For the text-containing cell, return its midpoint in (x, y) coordinate format. 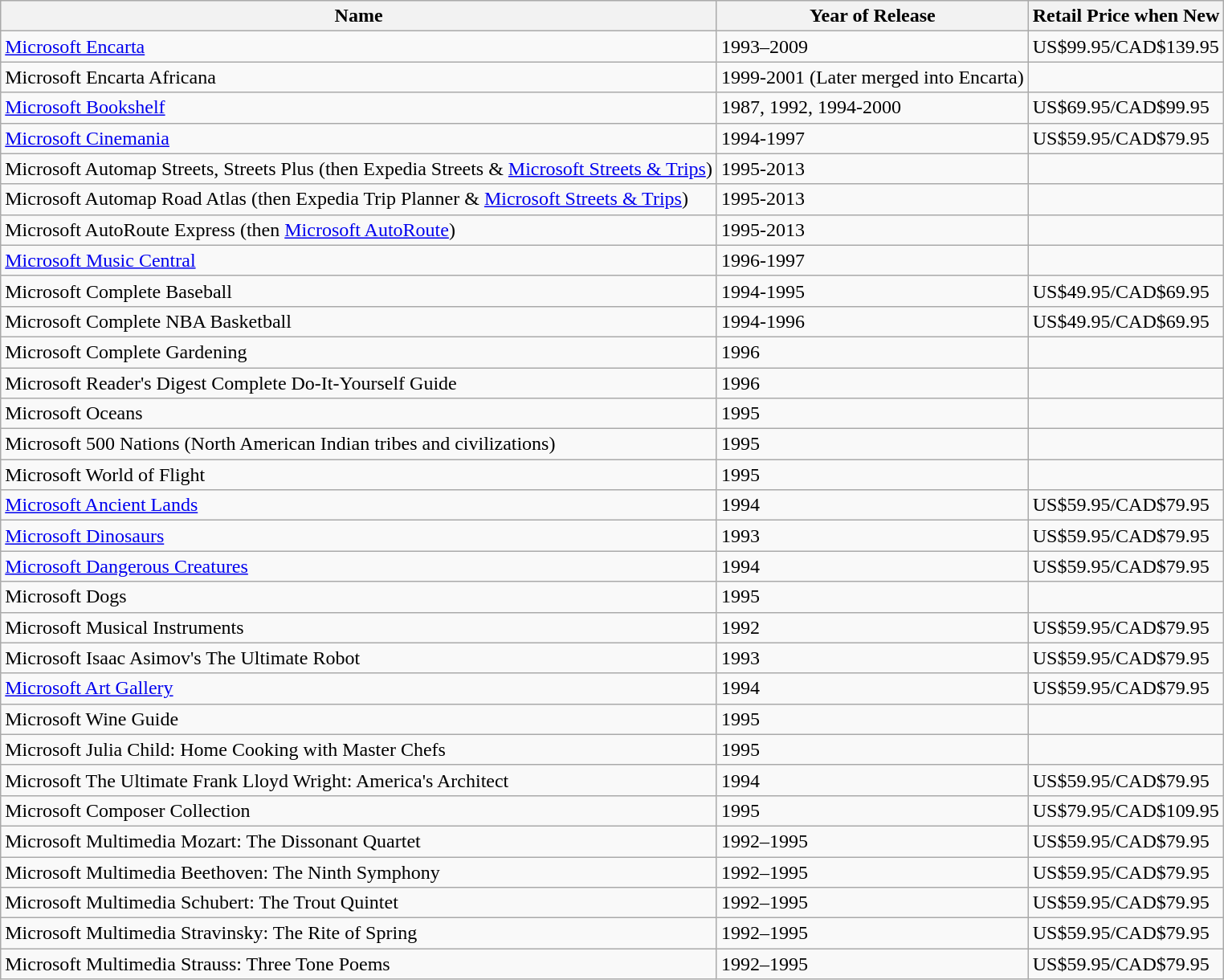
Microsoft Julia Child: Home Cooking with Master Chefs (359, 749)
Microsoft Cinemania (359, 138)
Microsoft Isaac Asimov's The Ultimate Robot (359, 658)
Microsoft Multimedia Beethoven: The Ninth Symphony (359, 872)
Microsoft Multimedia Schubert: The Trout Quintet (359, 903)
1993–2009 (872, 47)
Microsoft Automap Road Atlas (then Expedia Trip Planner & Microsoft Streets & Trips) (359, 199)
Microsoft Reader's Digest Complete Do-It-Yourself Guide (359, 383)
Year of Release (872, 16)
1992 (872, 627)
Microsoft Oceans (359, 414)
Microsoft Wine Guide (359, 719)
Microsoft Complete Gardening (359, 352)
US$79.95/CAD$109.95 (1126, 811)
Microsoft Art Gallery (359, 688)
1987, 1992, 1994-2000 (872, 108)
Microsoft World of Flight (359, 475)
US$69.95/CAD$99.95 (1126, 108)
1996-1997 (872, 260)
1994-1996 (872, 321)
Microsoft Dangerous Creatures (359, 566)
Microsoft Encarta Africana (359, 77)
Microsoft Multimedia Stravinsky: The Rite of Spring (359, 933)
Microsoft Automap Streets, Streets Plus (then Expedia Streets & Microsoft Streets & Trips) (359, 169)
Microsoft Ancient Lands (359, 505)
1994-1995 (872, 291)
Microsoft Dinosaurs (359, 536)
Microsoft Multimedia Strauss: Three Tone Poems (359, 964)
Microsoft Dogs (359, 597)
Microsoft AutoRoute Express (then Microsoft AutoRoute) (359, 230)
1999-2001 (Later merged into Encarta) (872, 77)
Microsoft Bookshelf (359, 108)
Microsoft 500 Nations (North American Indian tribes and civilizations) (359, 444)
Microsoft Complete NBA Basketball (359, 321)
Microsoft Multimedia Mozart: The Dissonant Quartet (359, 841)
Retail Price when New (1126, 16)
1994-1997 (872, 138)
Microsoft Complete Baseball (359, 291)
Microsoft Music Central (359, 260)
Microsoft Musical Instruments (359, 627)
Microsoft Encarta (359, 47)
Name (359, 16)
Microsoft The Ultimate Frank Lloyd Wright: America's Architect (359, 780)
Microsoft Composer Collection (359, 811)
US$99.95/CAD$139.95 (1126, 47)
